Locate the cell with the specified text and output its (X, Y) center coordinate. 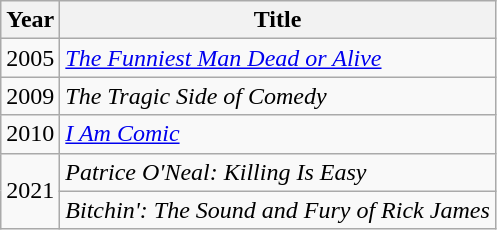
Bitchin': The Sound and Fury of Rick James (278, 210)
Title (278, 20)
Year (30, 20)
The Funniest Man Dead or Alive (278, 58)
I Am Comic (278, 134)
2005 (30, 58)
2021 (30, 191)
2009 (30, 96)
2010 (30, 134)
The Tragic Side of Comedy (278, 96)
Patrice O'Neal: Killing Is Easy (278, 172)
